Extract the (x, y) coordinate from the center of the cell holding the provided text.  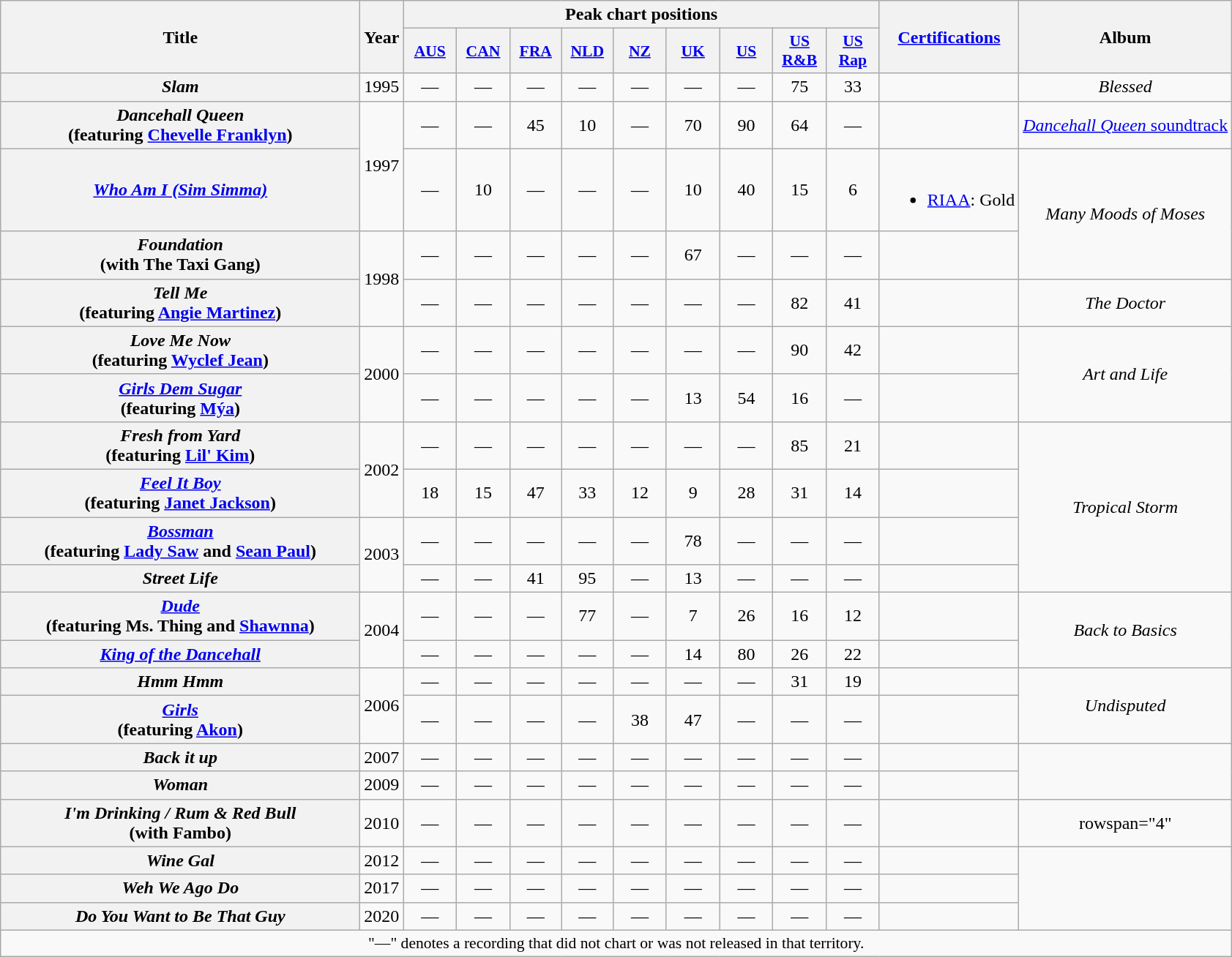
2004 (382, 631)
Weh We Ago Do (180, 888)
2017 (382, 888)
1995 (382, 87)
21 (854, 445)
Slam (180, 87)
1997 (382, 166)
1998 (382, 279)
Tell Me(featuring Angie Martinez) (180, 303)
38 (640, 720)
USRap (854, 51)
Wine Gal (180, 860)
7 (692, 616)
82 (799, 303)
"—" denotes a recording that did not chart or was not released in that territory. (616, 943)
Do You Want to Be That Guy (180, 916)
Dancehall Queen(featuring Chevelle Franklyn) (180, 124)
85 (799, 445)
King of the Dancehall (180, 654)
rowspan="4" (1126, 822)
Peak chart positions (641, 15)
42 (854, 350)
40 (747, 190)
18 (430, 493)
95 (587, 579)
Back to Basics (1126, 631)
NZ (640, 51)
64 (799, 124)
Dancehall Queen soundtrack (1126, 124)
FRA (536, 51)
Who Am I (Sim Simma) (180, 190)
US (747, 51)
Art and Life (1126, 374)
USR&B (799, 51)
2007 (382, 757)
Street Life (180, 579)
Woman (180, 785)
The Doctor (1126, 303)
2020 (382, 916)
Certifications (949, 37)
Album (1126, 37)
Undisputed (1126, 705)
UK (692, 51)
2012 (382, 860)
Foundation(with The Taxi Gang) (180, 255)
Girls Dem Sugar(featuring Mýa) (180, 398)
Title (180, 37)
Bossman(featuring Lady Saw and Sean Paul) (180, 540)
45 (536, 124)
NLD (587, 51)
Year (382, 37)
28 (747, 493)
Tropical Storm (1126, 506)
2002 (382, 469)
9 (692, 493)
2006 (382, 705)
Dude(featuring Ms. Thing and Shawnna) (180, 616)
70 (692, 124)
Hmm Hmm (180, 682)
78 (692, 540)
80 (747, 654)
Feel It Boy(featuring Janet Jackson) (180, 493)
67 (692, 255)
RIAA: Gold (949, 190)
2000 (382, 374)
77 (587, 616)
I'm Drinking / Rum & Red Bull(with Fambo) (180, 822)
Many Moods of Moses (1126, 214)
2010 (382, 822)
19 (854, 682)
CAN (483, 51)
Back it up (180, 757)
75 (799, 87)
22 (854, 654)
Fresh from Yard(featuring Lil' Kim) (180, 445)
2009 (382, 785)
Love Me Now(featuring Wyclef Jean) (180, 350)
Girls(featuring Akon) (180, 720)
Blessed (1126, 87)
2003 (382, 555)
6 (854, 190)
54 (747, 398)
AUS (430, 51)
